Locate the cell with the specified text and output its (x, y) center coordinate. 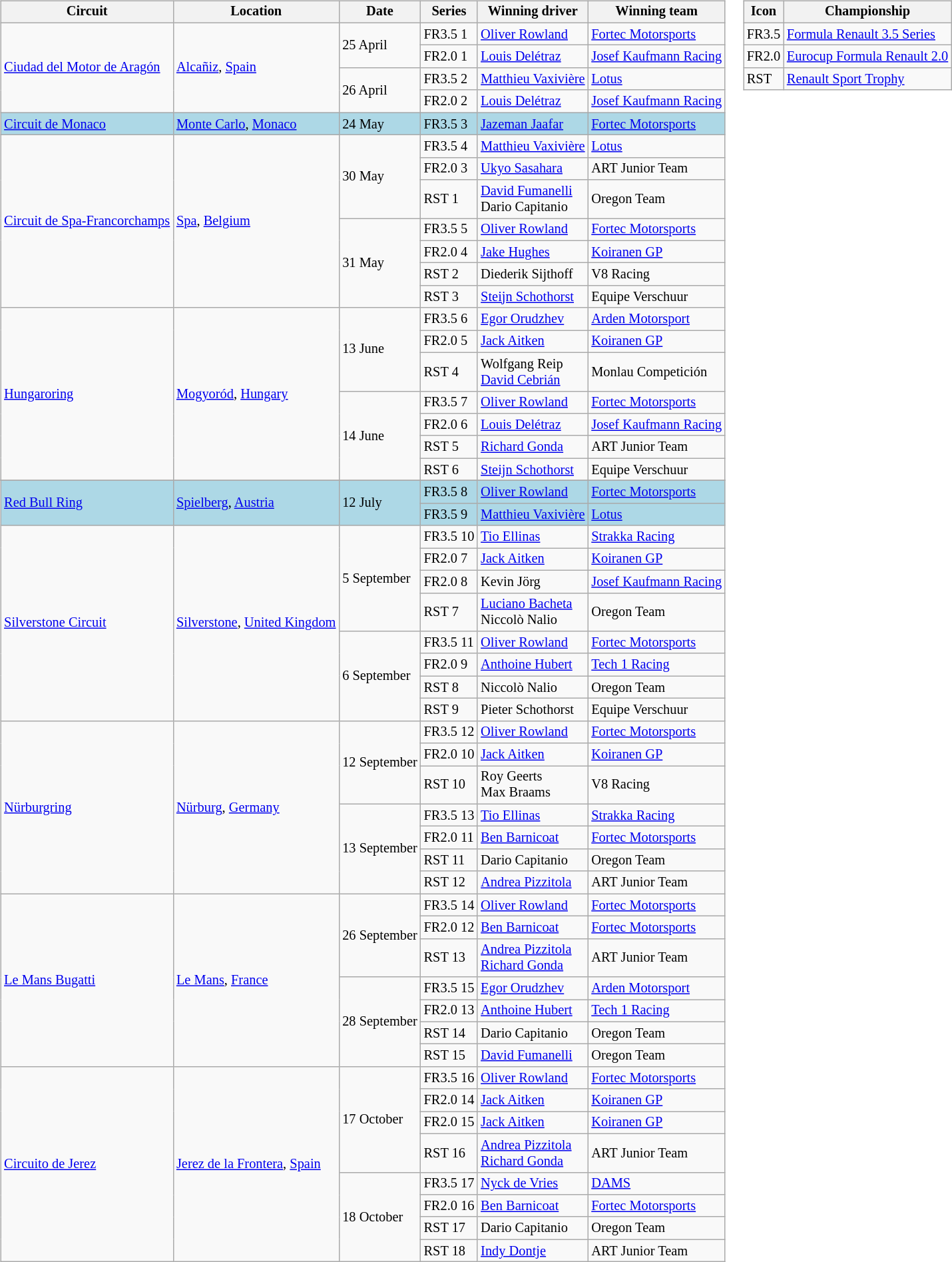
Circuit de Spa-Francorchamps (87, 222)
Silverstone, United Kingdom (256, 623)
14 June (379, 436)
Nürburgring (87, 807)
RST 17 (449, 1228)
18 October (379, 1217)
Monte Carlo, Monaco (256, 124)
Le Mans, France (256, 980)
Circuito de Jerez (87, 1164)
Le Mans Bugatti (87, 980)
FR3.5 13 (449, 815)
FR2.0 11 (449, 838)
FR3.5 (764, 34)
FR3.5 2 (449, 79)
FR3.5 15 (449, 988)
FR2.0 10 (449, 755)
Winning team (656, 12)
17 October (379, 1120)
25 April (379, 45)
FR3.5 8 (449, 492)
FR2.0 8 (449, 581)
RST 12 (449, 882)
5 September (379, 578)
Renault Sport Trophy (867, 79)
28 September (379, 1022)
David Fumanelli (533, 1056)
12 September (379, 762)
Hungaroring (87, 394)
FR3.5 9 (449, 514)
RST 2 (449, 274)
12 July (379, 503)
Silverstone Circuit (87, 623)
FR2.0 4 (449, 252)
Ciudad del Motor de Aragón (87, 68)
FR3.5 11 (449, 643)
RST 16 (449, 1153)
RST 1 (449, 199)
Richard Gonda (533, 447)
Roy Geerts Max Braams (533, 785)
13 September (379, 848)
RST 6 (449, 470)
RST 3 (449, 297)
Circuit de Monaco (87, 124)
Championship (867, 12)
FR2.0 16 (449, 1206)
Pieter Schothorst (533, 710)
Icon (764, 12)
Winning driver (533, 12)
Andrea Pizzitola (533, 882)
Jazeman Jaafar (533, 124)
FR3.5 6 (449, 319)
Spa, Belgium (256, 222)
FR2.0 (764, 57)
RST 18 (449, 1251)
30 May (379, 177)
Nürburg, Germany (256, 807)
RST 13 (449, 958)
DAMS (656, 1183)
FR2.0 12 (449, 928)
Red Bull Ring (87, 503)
FR2.0 7 (449, 559)
Luciano Bacheta Niccolò Nalio (533, 612)
FR2.0 9 (449, 665)
RST 8 (449, 687)
26 September (379, 935)
David Fumanelli Dario Capitanio (533, 199)
FR3.5 3 (449, 124)
FR2.0 15 (449, 1123)
RST 4 (449, 372)
FR3.5 17 (449, 1183)
RST 10 (449, 785)
RST 7 (449, 612)
FR3.5 14 (449, 905)
FR3.5 1 (449, 34)
Niccolò Nalio (533, 687)
Series (449, 12)
24 May (379, 124)
RST 14 (449, 1033)
Spielberg, Austria (256, 503)
Circuit (87, 12)
FR3.5 4 (449, 147)
Eurocup Formula Renault 2.0 (867, 57)
Formula Renault 3.5 Series (867, 34)
Jerez de la Frontera, Spain (256, 1164)
6 September (379, 677)
Indy Dontje (533, 1251)
Nyck de Vries (533, 1183)
RST 11 (449, 860)
RST 9 (449, 710)
FR2.0 6 (449, 425)
FR3.5 10 (449, 537)
Diederik Sijthoff (533, 274)
RST (764, 79)
FR2.0 1 (449, 57)
FR3.5 5 (449, 230)
Jake Hughes (533, 252)
26 April (379, 91)
FR3.5 7 (449, 402)
Monlau Competición (656, 372)
Alcañiz, Spain (256, 68)
FR2.0 13 (449, 1011)
Kevin Jörg (533, 581)
FR2.0 2 (449, 101)
13 June (379, 349)
FR2.0 5 (449, 342)
Date (379, 12)
Location (256, 12)
Ukyo Sasahara (533, 168)
FR3.5 12 (449, 732)
RST 5 (449, 447)
RST 15 (449, 1056)
Wolfgang Reip David Cebrián (533, 372)
Mogyoród, Hungary (256, 394)
FR2.0 14 (449, 1100)
FR3.5 16 (449, 1078)
31 May (379, 264)
FR2.0 3 (449, 168)
